Identify which cell holds the provided text, then report its (X, Y) central coordinate. 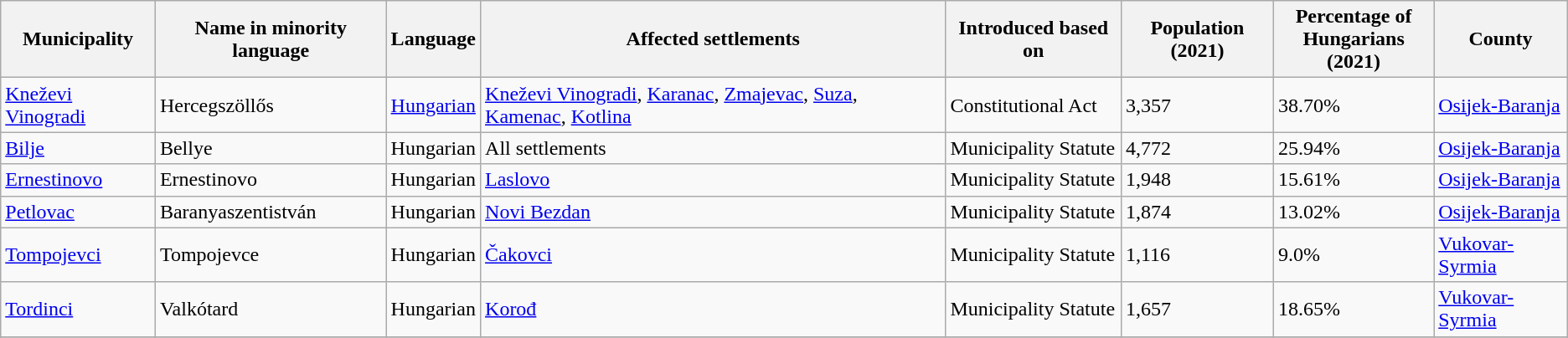
Affected settlements (714, 39)
Čakovci (714, 254)
4,772 (1197, 148)
County (1501, 39)
25.94% (1354, 148)
Petlovac (79, 212)
Valkótard (271, 310)
Kneževi Vinogradi (79, 105)
Language (433, 39)
Novi Bezdan (714, 212)
9.0% (1354, 254)
Tordinci (79, 310)
3,357 (1197, 105)
Name in minority language (271, 39)
Laslovo (714, 180)
Korođ (714, 310)
Introduced based on (1034, 39)
Bellye (271, 148)
1,657 (1197, 310)
1,948 (1197, 180)
Municipality (79, 39)
Constitutional Act (1034, 105)
38.70% (1354, 105)
Population (2021) (1197, 39)
Tompojevce (271, 254)
Bilje (79, 148)
18.65% (1354, 310)
Percentage ofHungarians (2021) (1354, 39)
Hercegszöllős (271, 105)
Kneževi Vinogradi, Karanac, Zmajevac, Suza, Kamenac, Kotlina (714, 105)
All settlements (714, 148)
15.61% (1354, 180)
13.02% (1354, 212)
1,874 (1197, 212)
Baranyaszentistván (271, 212)
1,116 (1197, 254)
Tompojevci (79, 254)
